Search for the cell housing the specified text and yield its [x, y] center coordinate. 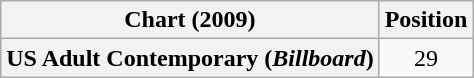
Chart (2009) [190, 20]
Position [426, 20]
29 [426, 58]
US Adult Contemporary (Billboard) [190, 58]
